For the text-containing cell, return its midpoint in [x, y] coordinate format. 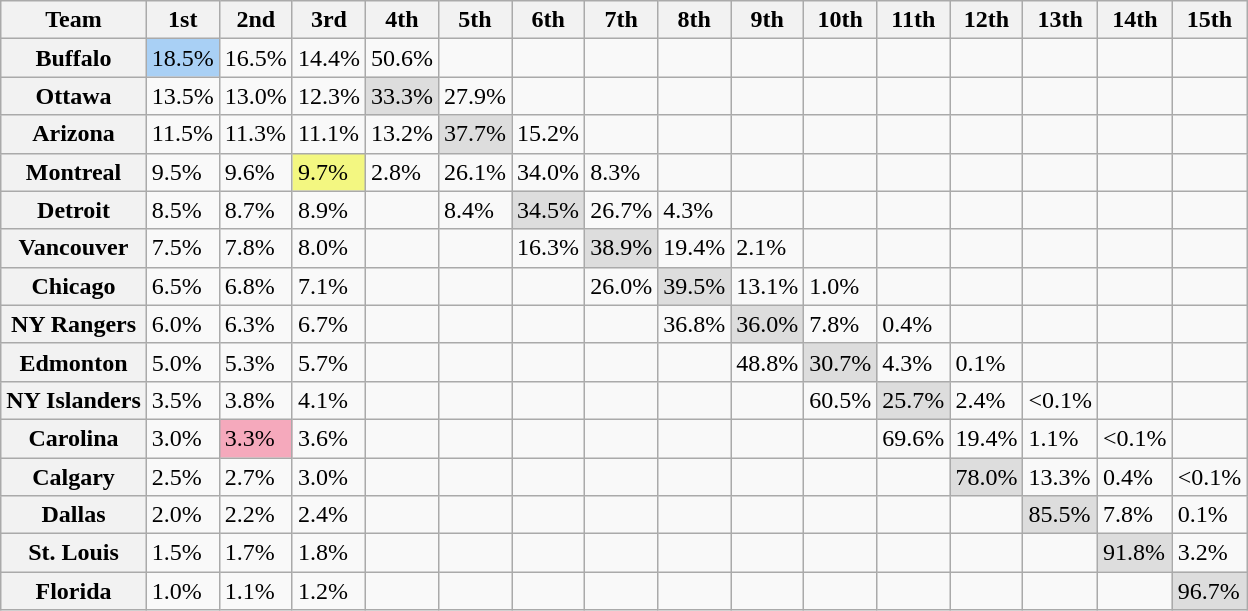
33.3% [402, 96]
8.5% [182, 210]
Buffalo [74, 58]
8.0% [328, 248]
8.9% [328, 210]
38.9% [622, 248]
Carolina [74, 438]
5.0% [182, 362]
6.0% [182, 324]
39.5% [694, 286]
9.6% [256, 172]
26.0% [622, 286]
Calgary [74, 477]
1.7% [256, 553]
NY Rangers [74, 324]
6th [548, 20]
16.3% [548, 248]
3.6% [328, 438]
34.5% [548, 210]
15th [1210, 20]
3.3% [256, 438]
7.5% [182, 248]
4th [402, 20]
18.5% [182, 58]
6.3% [256, 324]
5.7% [328, 362]
1.8% [328, 553]
26.1% [474, 172]
36.0% [768, 324]
37.7% [474, 134]
6.5% [182, 286]
12th [986, 20]
30.7% [840, 362]
96.7% [1210, 591]
1.5% [182, 553]
14th [1136, 20]
36.8% [694, 324]
St. Louis [74, 553]
11th [914, 20]
Edmonton [74, 362]
8th [694, 20]
12.3% [328, 96]
3.5% [182, 400]
2.8% [402, 172]
85.5% [1060, 515]
11.5% [182, 134]
78.0% [986, 477]
2.7% [256, 477]
NY Islanders [74, 400]
Vancouver [74, 248]
13th [1060, 20]
3rd [328, 20]
13.0% [256, 96]
Arizona [74, 134]
25.7% [914, 400]
27.9% [474, 96]
10th [840, 20]
4.1% [328, 400]
3.8% [256, 400]
34.0% [548, 172]
5.3% [256, 362]
16.5% [256, 58]
11.3% [256, 134]
69.6% [914, 438]
9.7% [328, 172]
8.4% [474, 210]
1.2% [328, 591]
14.4% [328, 58]
13.5% [182, 96]
Chicago [74, 286]
7th [622, 20]
Ottawa [74, 96]
Team [74, 20]
Florida [74, 591]
Detroit [74, 210]
11.1% [328, 134]
13.2% [402, 134]
91.8% [1136, 553]
15.2% [548, 134]
Montreal [74, 172]
6.8% [256, 286]
2.0% [182, 515]
3.2% [1210, 553]
26.7% [622, 210]
13.3% [1060, 477]
1st [182, 20]
2.5% [182, 477]
9th [768, 20]
Dallas [74, 515]
8.7% [256, 210]
6.7% [328, 324]
8.3% [622, 172]
60.5% [840, 400]
5th [474, 20]
9.5% [182, 172]
48.8% [768, 362]
2nd [256, 20]
50.6% [402, 58]
7.1% [328, 286]
2.2% [256, 515]
2.1% [768, 248]
13.1% [768, 286]
